From the cell containing the given text, extract its center point as (x, y) coordinate. 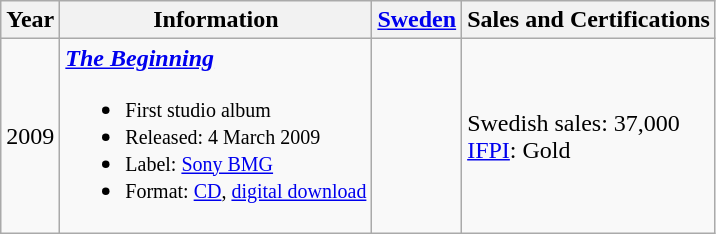
Sweden (417, 20)
2009 (30, 136)
Sales and Certifications (589, 20)
Swedish sales: 37,000IFPI: Gold (589, 136)
Information (216, 20)
The BeginningFirst studio albumReleased: 4 March 2009Label: Sony BMGFormat: CD, digital download (216, 136)
Year (30, 20)
